Return [X, Y] of the center of cell containing provided text 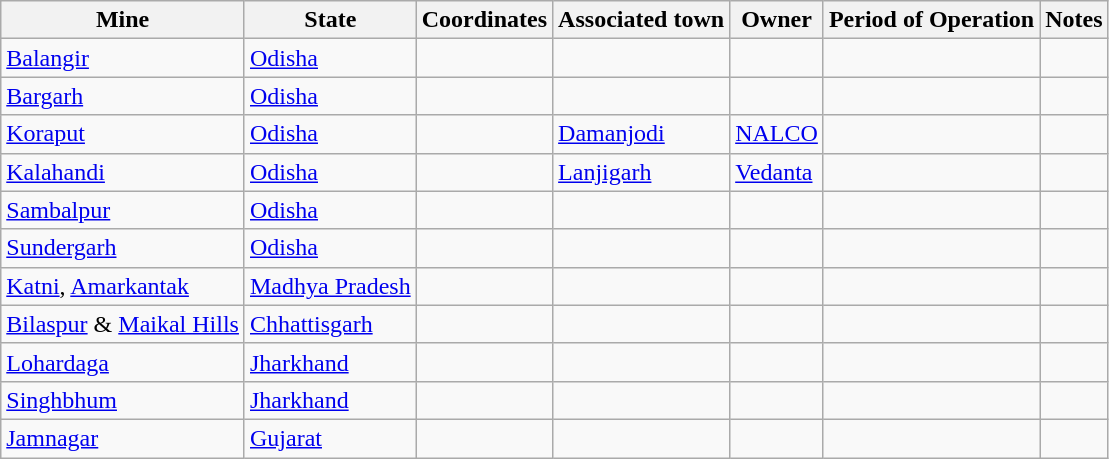
Notes [1074, 20]
Singhbhum [123, 400]
Vedanta [777, 172]
Katni, Amarkantak [123, 286]
Madhya Pradesh [330, 286]
Damanjodi [642, 134]
Bargarh [123, 96]
Sundergarh [123, 248]
Kalahandi [123, 172]
State [330, 20]
Gujarat [330, 438]
Koraput [123, 134]
Period of Operation [931, 20]
Jamnagar [123, 438]
Mine [123, 20]
Coordinates [484, 20]
Chhattisgarh [330, 324]
Bilaspur & Maikal Hills [123, 324]
Owner [777, 20]
Sambalpur [123, 210]
Lanjigarh [642, 172]
Associated town [642, 20]
Balangir [123, 58]
NALCO [777, 134]
Lohardaga [123, 362]
